Determine the [X, Y] coordinate at the center of the cell enclosing the given text.  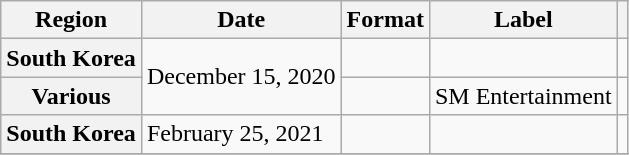
SM Entertainment [523, 96]
Region [72, 20]
February 25, 2021 [241, 134]
December 15, 2020 [241, 77]
Format [385, 20]
Various [72, 96]
Label [523, 20]
Date [241, 20]
